Determine the [x, y] coordinate at the center of the cell enclosing the given text.  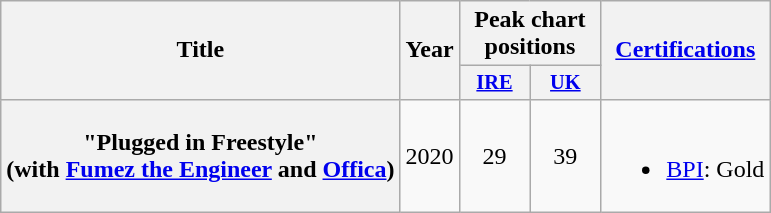
Year [430, 50]
39 [566, 156]
IRE [494, 83]
"Plugged in Freestyle"(with Fumez the Engineer and Offica) [200, 156]
Certifications [686, 50]
Peak chart positions [530, 34]
29 [494, 156]
2020 [430, 156]
UK [566, 83]
BPI: Gold [686, 156]
Title [200, 50]
